Search for the cell housing the specified text and yield its (X, Y) center coordinate. 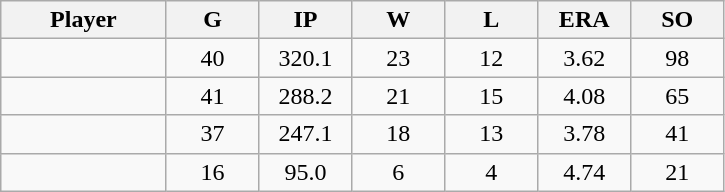
247.1 (306, 134)
15 (492, 96)
98 (678, 58)
G (212, 20)
95.0 (306, 172)
4.74 (584, 172)
6 (398, 172)
SO (678, 20)
3.62 (584, 58)
3.78 (584, 134)
18 (398, 134)
L (492, 20)
4 (492, 172)
12 (492, 58)
23 (398, 58)
IP (306, 20)
Player (84, 20)
37 (212, 134)
W (398, 20)
4.08 (584, 96)
288.2 (306, 96)
65 (678, 96)
16 (212, 172)
40 (212, 58)
13 (492, 134)
ERA (584, 20)
320.1 (306, 58)
